Determine the [X, Y] coordinate at the center of the cell enclosing the given text.  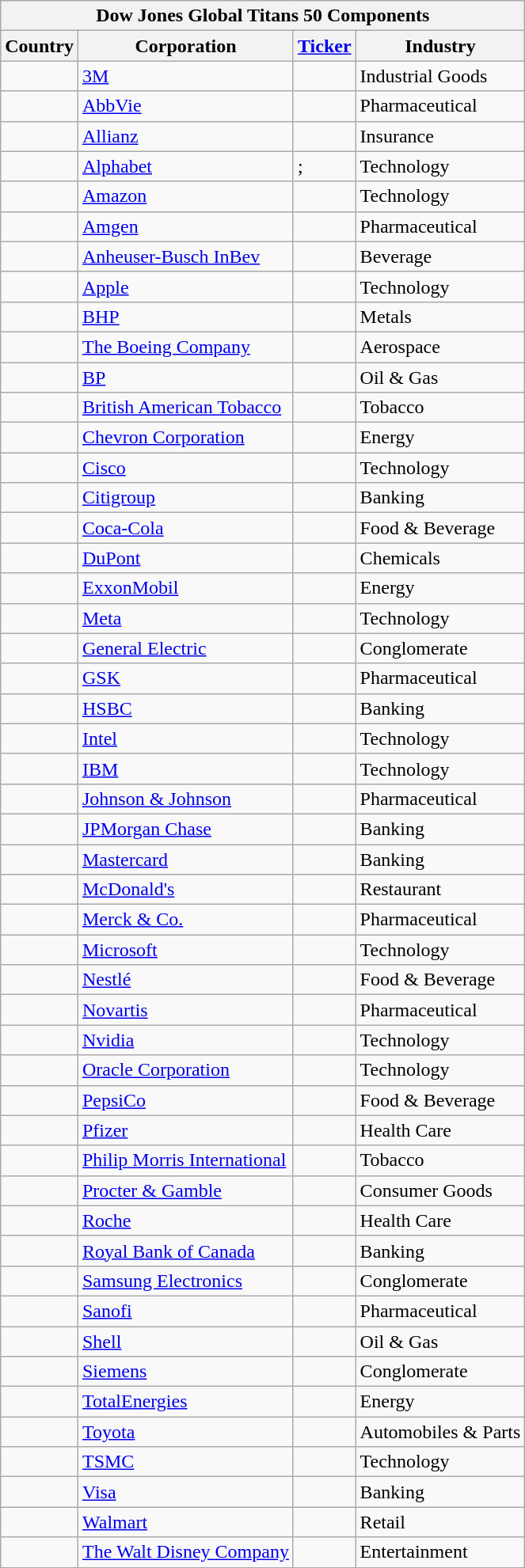
Roche [185, 1221]
Metals [440, 317]
Chevron Corporation [185, 438]
Walmart [185, 1522]
Alphabet [185, 166]
Apple [185, 287]
British American Tobacco [185, 408]
Beverage [440, 256]
Philip Morris International [185, 1160]
Johnson & Johnson [185, 799]
Samsung Electronics [185, 1281]
AbbVie [185, 106]
Microsoft [185, 950]
Dow Jones Global Titans 50 Components [263, 16]
Allianz [185, 136]
Procter & Gamble [185, 1190]
TSMC [185, 1462]
IBM [185, 769]
Pfizer [185, 1130]
Siemens [185, 1372]
Automobiles & Parts [440, 1432]
Aerospace [440, 347]
Nvidia [185, 1040]
Toyota [185, 1432]
BHP [185, 317]
Industry [440, 46]
Meta [185, 618]
Entertainment [440, 1552]
3M [185, 76]
PepsiCo [185, 1100]
Corporation [185, 46]
JPMorgan Chase [185, 829]
Amazon [185, 196]
McDonald's [185, 890]
Cisco [185, 468]
Sanofi [185, 1311]
; [325, 166]
Industrial Goods [440, 76]
The Walt Disney Company [185, 1552]
Royal Bank of Canada [185, 1251]
Restaurant [440, 890]
Oracle Corporation [185, 1070]
Anheuser-Busch InBev [185, 256]
Novartis [185, 1010]
Citigroup [185, 498]
TotalEnergies [185, 1402]
The Boeing Company [185, 347]
Consumer Goods [440, 1190]
Mastercard [185, 859]
Merck & Co. [185, 920]
ExxonMobil [185, 588]
Visa [185, 1492]
Shell [185, 1342]
General Electric [185, 648]
HSBC [185, 708]
GSK [185, 678]
Intel [185, 738]
Amgen [185, 226]
Country [40, 46]
Ticker [325, 46]
DuPont [185, 558]
Chemicals [440, 558]
Coca-Cola [185, 528]
Insurance [440, 136]
BP [185, 378]
Retail [440, 1522]
Nestlé [185, 980]
